Provide the [x, y] coordinate of the cell's center where the given text is located.  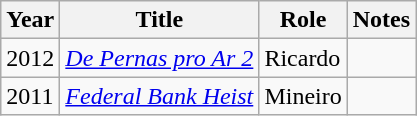
Federal Bank Heist [160, 96]
Mineiro [303, 96]
Title [160, 20]
2012 [30, 58]
De Pernas pro Ar 2 [160, 58]
Role [303, 20]
Year [30, 20]
2011 [30, 96]
Notes [381, 20]
Ricardo [303, 58]
